Return (X, Y) of the center of cell containing provided text 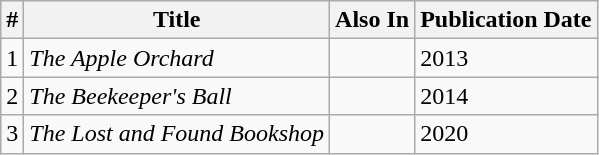
3 (12, 134)
Also In (372, 20)
The Lost and Found Bookshop (177, 134)
2013 (506, 58)
The Beekeeper's Ball (177, 96)
The Apple Orchard (177, 58)
2 (12, 96)
2014 (506, 96)
# (12, 20)
Title (177, 20)
1 (12, 58)
Publication Date (506, 20)
2020 (506, 134)
